Locate the cell with the specified text and output its [x, y] center coordinate. 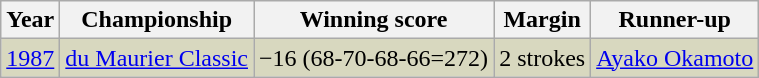
du Maurier Classic [157, 58]
2 strokes [542, 58]
Ayako Okamoto [675, 58]
Championship [157, 20]
Runner-up [675, 20]
−16 (68-70-68-66=272) [374, 58]
Winning score [374, 20]
Year [30, 20]
Margin [542, 20]
1987 [30, 58]
